For the text-containing cell, return its midpoint in (x, y) coordinate format. 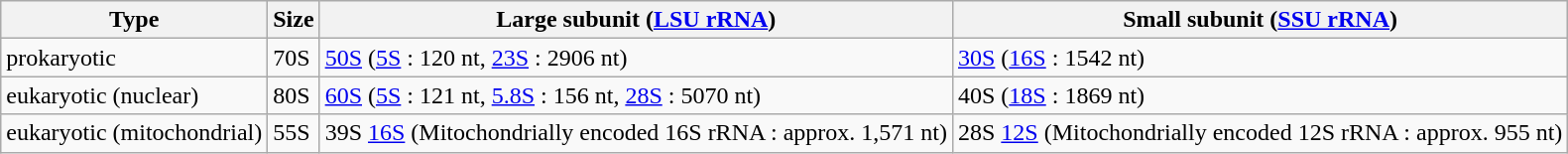
Type (135, 20)
60S (5S : 121 nt, 5.8S : 156 nt, 28S : 5070 nt) (636, 95)
40S (18S : 1869 nt) (1260, 95)
55S (294, 133)
30S (16S : 1542 nt) (1260, 58)
Large subunit (LSU rRNA) (636, 20)
39S 16S (Mitochondrially encoded 16S rRNA : approx. 1,571 nt) (636, 133)
50S (5S : 120 nt, 23S : 2906 nt) (636, 58)
eukaryotic (mitochondrial) (135, 133)
28S 12S (Mitochondrially encoded 12S rRNA : approx. 955 nt) (1260, 133)
eukaryotic (nuclear) (135, 95)
70S (294, 58)
prokaryotic (135, 58)
Size (294, 20)
80S (294, 95)
Small subunit (SSU rRNA) (1260, 20)
